Return the [X, Y] coordinate for the center point of the cell that contains the specified text.  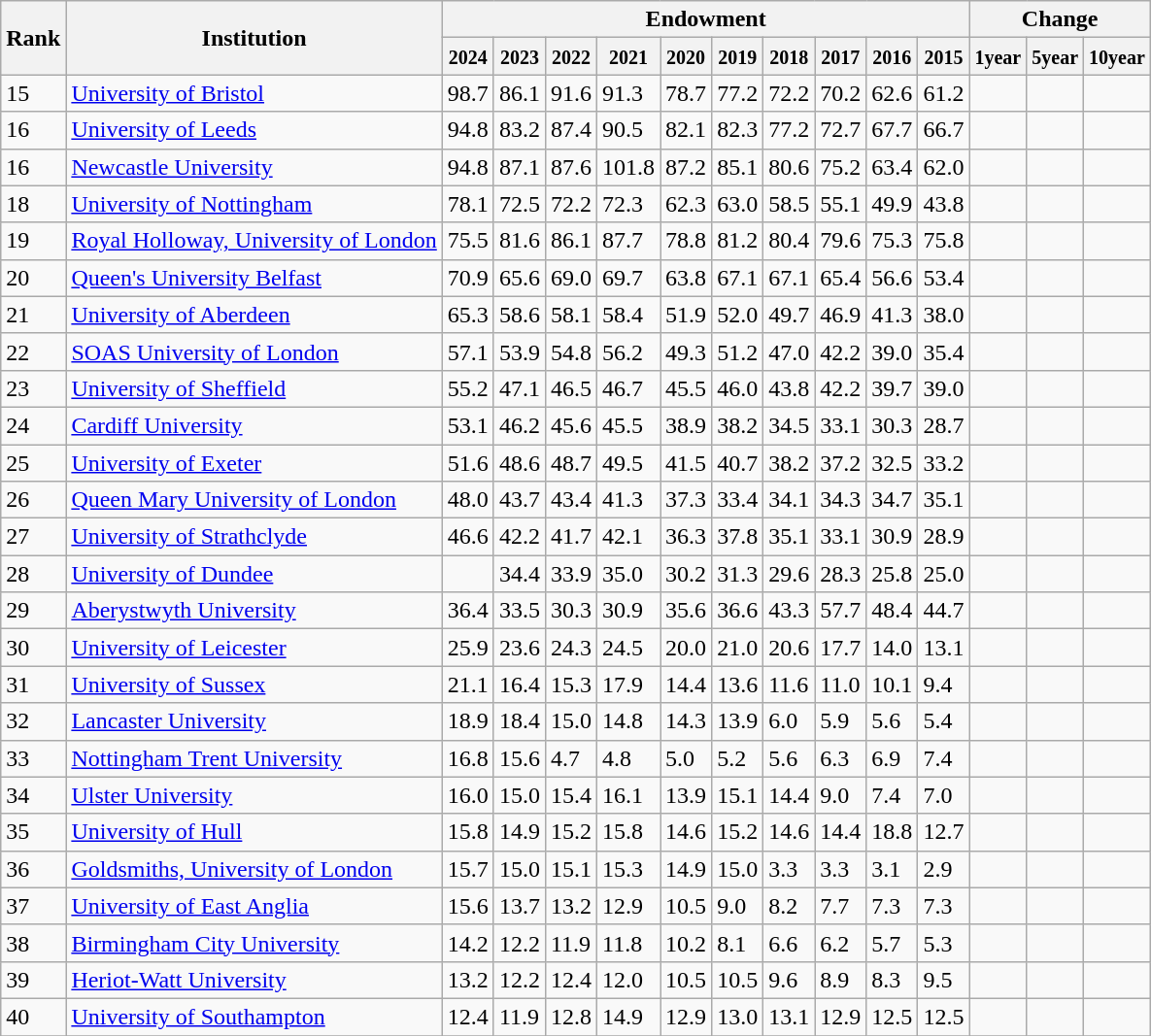
58.5 [789, 204]
21 [33, 315]
23 [33, 388]
46.7 [629, 388]
13.0 [738, 1017]
87.6 [571, 167]
78.1 [468, 204]
98.7 [468, 93]
University of Bristol [254, 93]
6.2 [841, 943]
87.2 [686, 167]
Rank [33, 38]
16.8 [468, 758]
32.5 [892, 463]
28.3 [841, 574]
47.1 [519, 388]
7.0 [944, 795]
38.9 [686, 425]
46.0 [738, 388]
90.5 [629, 130]
41.7 [571, 537]
48.0 [468, 500]
32 [33, 721]
53.9 [519, 351]
University of Leeds [254, 130]
12.7 [944, 832]
28.7 [944, 425]
31 [33, 685]
40.7 [738, 463]
7.7 [841, 906]
University of Nottingham [254, 204]
49.3 [686, 351]
69.7 [629, 278]
Birmingham City University [254, 943]
51.9 [686, 315]
23.6 [519, 648]
43.7 [519, 500]
6.3 [841, 758]
University of Strathclyde [254, 537]
14.3 [686, 721]
51.6 [468, 463]
4.7 [571, 758]
46.9 [841, 315]
72.3 [629, 204]
101.8 [629, 167]
70.9 [468, 278]
58.1 [571, 315]
5.7 [892, 943]
28 [33, 574]
37 [33, 906]
14.2 [468, 943]
13.7 [519, 906]
48.6 [519, 463]
17.9 [629, 685]
57.1 [468, 351]
70.2 [841, 93]
34.5 [789, 425]
SOAS University of London [254, 351]
8.1 [738, 943]
53.4 [944, 278]
75.3 [892, 241]
33.2 [944, 463]
6.0 [789, 721]
5.2 [738, 758]
34.4 [519, 574]
52.0 [738, 315]
40 [33, 1017]
55.1 [841, 204]
83.2 [519, 130]
62.3 [686, 204]
69.0 [571, 278]
75.5 [468, 241]
14.0 [892, 648]
63.0 [738, 204]
37.8 [738, 537]
24.3 [571, 648]
2021 [629, 56]
43.3 [789, 611]
2018 [789, 56]
87.1 [519, 167]
79.6 [841, 241]
2022 [571, 56]
24 [33, 425]
33 [33, 758]
36.3 [686, 537]
11.8 [629, 943]
University of Sheffield [254, 388]
33.4 [738, 500]
University of Leicester [254, 648]
75.2 [841, 167]
78.8 [686, 241]
20 [33, 278]
65.3 [468, 315]
42.1 [629, 537]
58.6 [519, 315]
6.6 [789, 943]
41.5 [686, 463]
16.1 [629, 795]
72.7 [841, 130]
43.4 [571, 500]
56.2 [629, 351]
University of Aberdeen [254, 315]
65.4 [841, 278]
15.7 [468, 869]
2024 [468, 56]
Heriot-Watt University [254, 980]
22 [33, 351]
35.4 [944, 351]
5.4 [944, 721]
25 [33, 463]
Cardiff University [254, 425]
18.9 [468, 721]
55.2 [468, 388]
Queen Mary University of London [254, 500]
63.4 [892, 167]
Nottingham Trent University [254, 758]
University of Southampton [254, 1017]
91.3 [629, 93]
18.8 [892, 832]
36.6 [738, 611]
29 [33, 611]
38 [33, 943]
47.0 [789, 351]
54.8 [571, 351]
19 [33, 241]
11.0 [841, 685]
2015 [944, 56]
91.6 [571, 93]
31.3 [738, 574]
6.9 [892, 758]
72.5 [519, 204]
36 [33, 869]
20.6 [789, 648]
24.5 [629, 648]
35.0 [629, 574]
University of Sussex [254, 685]
17.7 [841, 648]
5.9 [841, 721]
10year [1117, 56]
37.3 [686, 500]
36.4 [468, 611]
8.3 [892, 980]
82.1 [686, 130]
Lancaster University [254, 721]
13.6 [738, 685]
15.4 [571, 795]
Aberystwyth University [254, 611]
1year [999, 56]
12.0 [629, 980]
33.9 [571, 574]
57.7 [841, 611]
26 [33, 500]
20.0 [686, 648]
27 [33, 537]
56.6 [892, 278]
9.5 [944, 980]
62.6 [892, 93]
34 [33, 795]
Change [1060, 19]
Queen's University Belfast [254, 278]
Endowment [705, 19]
8.9 [841, 980]
39 [33, 980]
3.1 [892, 869]
Ulster University [254, 795]
44.7 [944, 611]
81.2 [738, 241]
16.4 [519, 685]
28.9 [944, 537]
Royal Holloway, University of London [254, 241]
2023 [519, 56]
49.9 [892, 204]
53.1 [468, 425]
49.5 [629, 463]
9.6 [789, 980]
18.4 [519, 721]
5year [1055, 56]
25.0 [944, 574]
18 [33, 204]
2016 [892, 56]
30.2 [686, 574]
82.3 [738, 130]
2019 [738, 56]
35 [33, 832]
10.1 [892, 685]
2.9 [944, 869]
34.7 [892, 500]
5.3 [944, 943]
48.4 [892, 611]
48.7 [571, 463]
63.8 [686, 278]
61.2 [944, 93]
29.6 [789, 574]
75.8 [944, 241]
67.7 [892, 130]
80.4 [789, 241]
11.6 [789, 685]
21.0 [738, 648]
78.7 [686, 93]
62.0 [944, 167]
34.1 [789, 500]
25.8 [892, 574]
University of Exeter [254, 463]
Newcastle University [254, 167]
39.7 [892, 388]
46.6 [468, 537]
85.1 [738, 167]
34.3 [841, 500]
4.8 [629, 758]
80.6 [789, 167]
49.7 [789, 315]
87.7 [629, 241]
8.2 [789, 906]
81.6 [519, 241]
21.1 [468, 685]
66.7 [944, 130]
12.8 [571, 1017]
5.0 [686, 758]
33.5 [519, 611]
46.5 [571, 388]
87.4 [571, 130]
14.8 [629, 721]
University of East Anglia [254, 906]
30 [33, 648]
2020 [686, 56]
65.6 [519, 278]
45.6 [571, 425]
37.2 [841, 463]
Goldsmiths, University of London [254, 869]
46.2 [519, 425]
51.2 [738, 351]
38.0 [944, 315]
Institution [254, 38]
University of Hull [254, 832]
9.4 [944, 685]
16.0 [468, 795]
25.9 [468, 648]
35.6 [686, 611]
2017 [841, 56]
58.4 [629, 315]
University of Dundee [254, 574]
10.2 [686, 943]
15 [33, 93]
